Output the (x, y) coordinate of the center of the cell containing the given text.  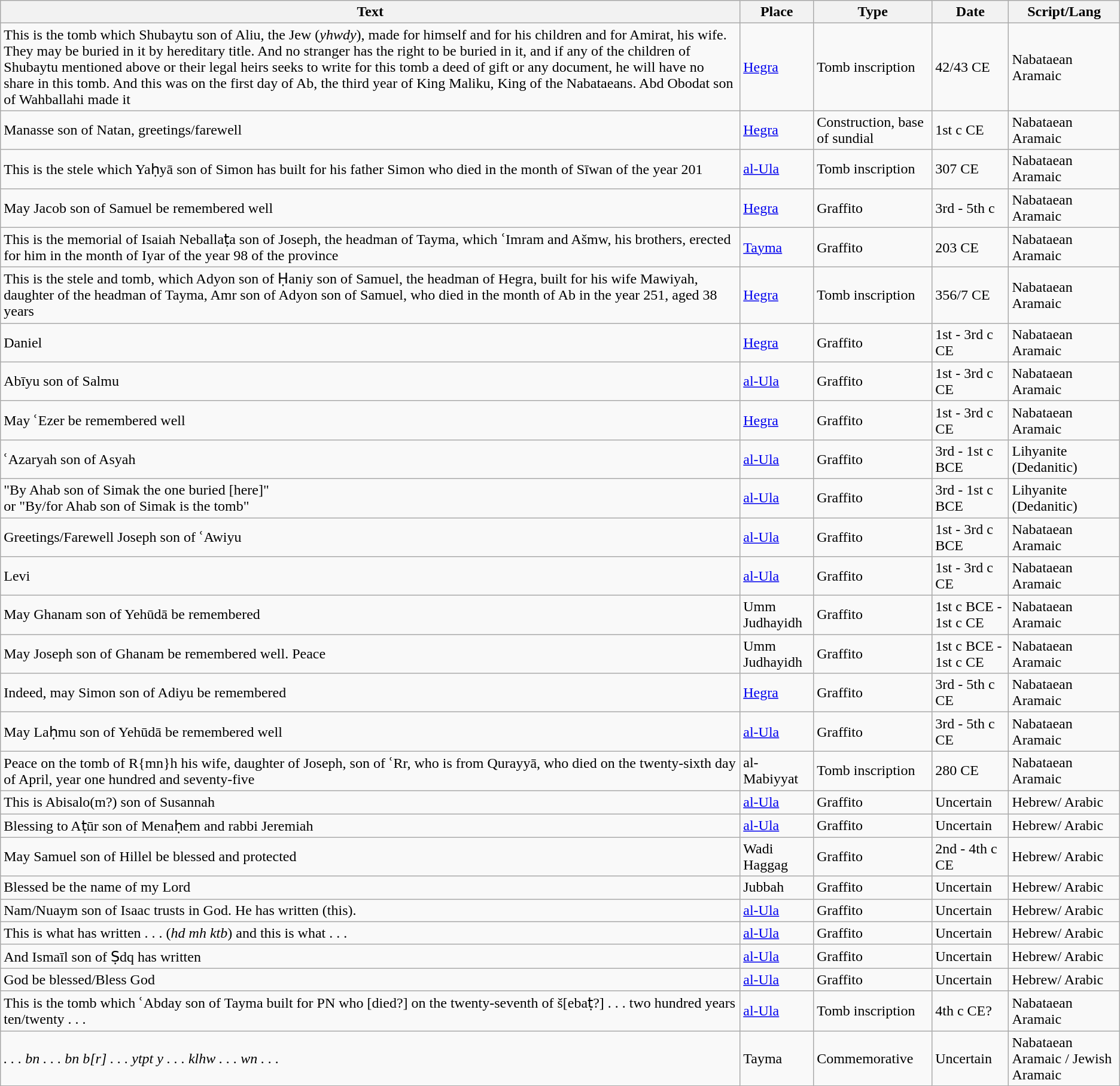
203 CE (970, 248)
Manasse son of Natan, greetings/farewell (370, 130)
Place (777, 12)
Nam/Nuaym son of Isaac trusts in God. He has written (this). (370, 910)
Commemorative (873, 1058)
Blessing to Aṭūr son of Menaḥem and rabbi Jeremiah (370, 825)
This is the tomb which ʿAbday son of Tayma built for PN who [died?] on the twenty-seventh of š[ebaṭ?] . . . two hundred years ten/twenty . . . (370, 1011)
May Laḥmu son of Yehūdā be remembered well (370, 732)
Abīyu son of Salmu (370, 382)
Text (370, 12)
Script/Lang (1064, 12)
Daniel (370, 342)
Blessed be the name of my Lord (370, 887)
Type (873, 12)
"By Ahab son of Simak the one buried [here]"or "By/for Ahab son of Simak is the tomb" (370, 498)
al-Mabiyyat (777, 771)
2nd - 4th c CE (970, 856)
Jubbah (777, 887)
And Ismaīl son of Ṣdq has written (370, 956)
307 CE (970, 169)
3rd - 5th c (970, 208)
1st c CE (970, 130)
May Ghanam son of Yehūdā be remembered (370, 615)
This is what has written . . . (hd mh ktb) and this is what . . . (370, 933)
May ʿEzer be remembered well (370, 420)
ʿAzaryah son of Asyah (370, 459)
Wadi Haggag (777, 856)
42/43 CE (970, 67)
356/7 CE (970, 295)
May Joseph son of Ghanam be remembered well. Peace (370, 654)
. . . bn . . . bn b[r] . . . ytpt y . . . klhw . . . wn . . . (370, 1058)
This is the stele which Yaḥyā son of Simon has built for his father Simon who died in the month of Sīwan of the year 201 (370, 169)
Construction, base of sundial (873, 130)
4th c CE? (970, 1011)
Indeed, may Simon son of Adiyu be remembered (370, 693)
1st - 3rd c BCE (970, 537)
Date (970, 12)
280 CE (970, 771)
Nabataean Aramaic / Jewish Aramaic (1064, 1058)
This is Abisalo(m?) son of Susannah (370, 802)
May Samuel son of Hillel be blessed and protected (370, 856)
May Jacob son of Samuel be remembered well (370, 208)
Levi (370, 576)
God be blessed/Bless God (370, 980)
Greetings/Farewell Joseph son of ʿAwiyu (370, 537)
